Provide the [X, Y] coordinate of the cell's center where the given text is located.  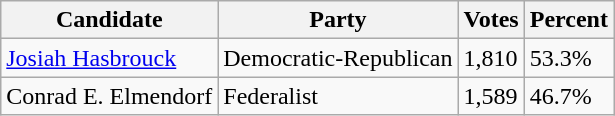
Democratic-Republican [338, 58]
Candidate [110, 20]
1,810 [491, 58]
Conrad E. Elmendorf [110, 96]
1,589 [491, 96]
Josiah Hasbrouck [110, 58]
53.3% [568, 58]
Federalist [338, 96]
Percent [568, 20]
Party [338, 20]
Votes [491, 20]
46.7% [568, 96]
